Provide the [x, y] coordinate of the cell's center where the given text is located.  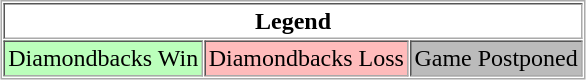
Diamondbacks Win [104, 58]
Game Postponed [496, 58]
Diamondbacks Loss [306, 58]
Legend [294, 21]
